Provide the [X, Y] coordinate of the cell's center where the given text is located.  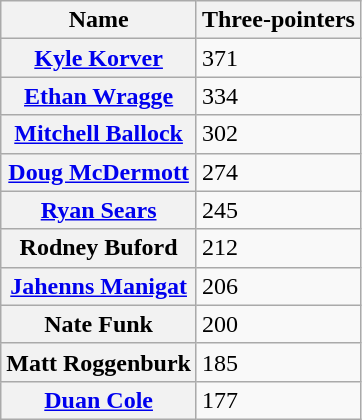
245 [278, 210]
Ethan Wragge [99, 96]
371 [278, 58]
206 [278, 286]
Name [99, 20]
Kyle Korver [99, 58]
177 [278, 400]
Ryan Sears [99, 210]
200 [278, 324]
212 [278, 248]
Matt Roggenburk [99, 362]
185 [278, 362]
Duan Cole [99, 400]
Doug McDermott [99, 172]
274 [278, 172]
302 [278, 134]
Jahenns Manigat [99, 286]
Rodney Buford [99, 248]
Mitchell Ballock [99, 134]
Three-pointers [278, 20]
334 [278, 96]
Nate Funk [99, 324]
